Provide the [X, Y] coordinate of the cell's center where the given text is located.  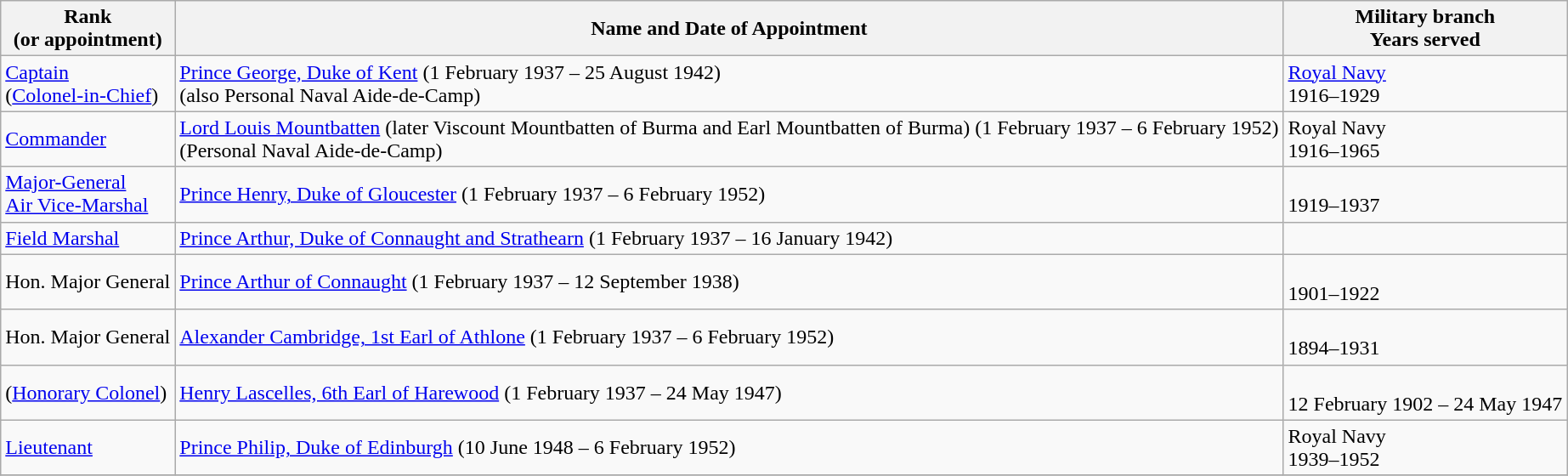
Prince Henry, Duke of Gloucester (1 February 1937 – 6 February 1952) [729, 194]
Military branchYears served [1425, 29]
Alexander Cambridge, 1st Earl of Athlone (1 February 1937 – 6 February 1952) [729, 337]
Prince Arthur of Connaught (1 February 1937 – 12 September 1938) [729, 282]
Henry Lascelles, 6th Earl of Harewood (1 February 1937 – 24 May 1947) [729, 393]
Rank(or appointment) [88, 29]
Commander [88, 139]
Lieutenant [88, 447]
Field Marshal [88, 238]
Royal Navy1916–1929 [1425, 83]
(Honorary Colonel) [88, 393]
1901–1922 [1425, 282]
Major-GeneralAir Vice-Marshal [88, 194]
Prince George, Duke of Kent (1 February 1937 – 25 August 1942)(also Personal Naval Aide-de-Camp) [729, 83]
Name and Date of Appointment [729, 29]
12 February 1902 – 24 May 1947 [1425, 393]
Royal Navy1916–1965 [1425, 139]
1919–1937 [1425, 194]
Royal Navy1939–1952 [1425, 447]
1894–1931 [1425, 337]
Prince Arthur, Duke of Connaught and Strathearn (1 February 1937 – 16 January 1942) [729, 238]
Captain(Colonel-in-Chief) [88, 83]
Prince Philip, Duke of Edinburgh (10 June 1948 – 6 February 1952) [729, 447]
